Return (X, Y) of the center of cell containing provided text 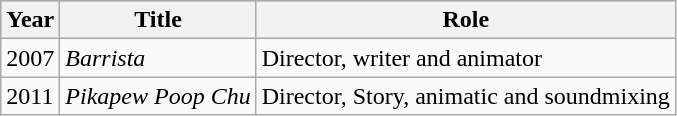
Role (466, 20)
Director, writer and animator (466, 58)
2011 (30, 96)
Director, Story, animatic and soundmixing (466, 96)
Title (158, 20)
Barrista (158, 58)
2007 (30, 58)
Year (30, 20)
Pikapew Poop Chu (158, 96)
